Search for the cell housing the specified text and yield its [X, Y] center coordinate. 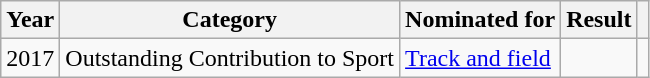
Result [599, 20]
Nominated for [480, 20]
Track and field [480, 58]
Outstanding Contribution to Sport [230, 58]
Year [30, 20]
Category [230, 20]
2017 [30, 58]
